Extract the (x, y) coordinate from the center of the cell holding the provided text.  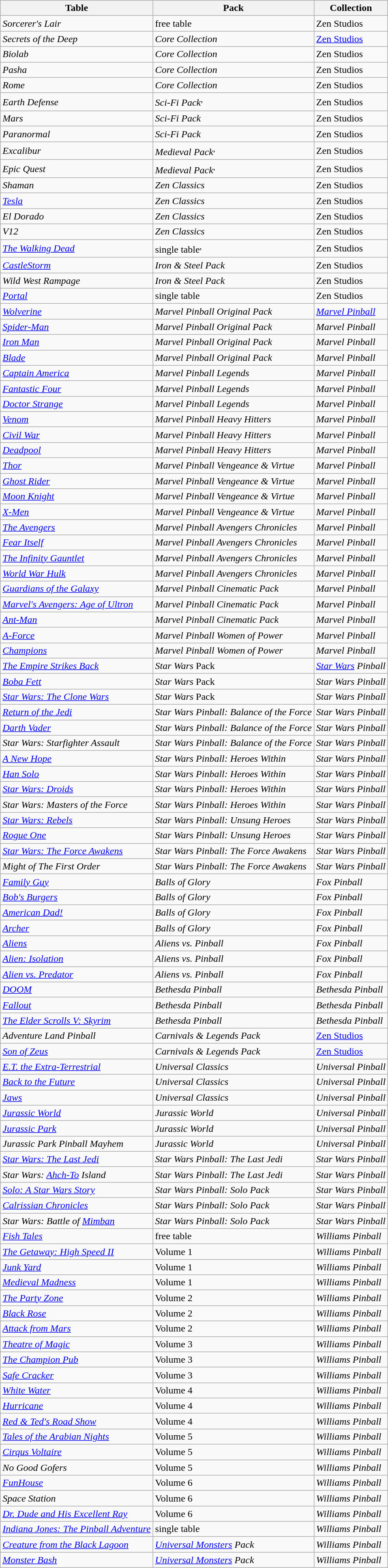
Champions (77, 650)
Sorcerer's Lair (77, 23)
Son of Zeus (77, 1051)
Han Solo (77, 774)
Star Wars: The Force Awakens (77, 851)
Star Wars: Ahch-To Island (77, 1174)
Safe Cracker (77, 1375)
Pack (234, 8)
Solo: A Star Wars Story (77, 1190)
The Getaway: High Speed II (77, 1252)
Jaws (77, 1097)
World War Hulk (77, 573)
A-Force (77, 635)
Rogue One (77, 835)
Paranormal (77, 134)
Epic Quest (77, 168)
Adventure Land Pinball (77, 1036)
Star Wars: The Last Jedi (77, 1159)
Dr. Dude and His Excellent Ray (77, 1514)
Star Wars: Masters of the Force (77, 805)
Thor (77, 466)
FunHouse (77, 1483)
Captain America (77, 373)
Table (77, 8)
Tales of the Arabian Nights (77, 1436)
Wild West Rampage (77, 281)
E.T. the Extra-Terrestrial (77, 1067)
DOOM (77, 990)
Biolab (77, 54)
Creature from the Black Lagoon (77, 1545)
Indiana Jones: The Pinball Adventure (77, 1529)
The Champion Pub (77, 1359)
Doctor Strange (77, 404)
Red & Ted's Road Show (77, 1421)
V12 (77, 232)
Theatre of Magic (77, 1344)
Junk Yard (77, 1267)
Deadpool (77, 450)
Rome (77, 85)
Boba Fett (77, 681)
Pasha (77, 70)
Darth Vader (77, 728)
The Empire Strikes Back (77, 666)
No Good Gofers (77, 1468)
X-Men (77, 512)
Cirqus Voltaire (77, 1452)
Excalibur (77, 151)
Fear Itself (77, 543)
Fantastic Four (77, 388)
Fish Tales (77, 1236)
Star Wars: Rebels (77, 820)
Might of The First Order (77, 866)
The Infinity Gauntlet (77, 558)
Collection (351, 8)
Tesla (77, 201)
Spider-Man (77, 327)
Jurassic Park (77, 1128)
Attack from Mars (77, 1329)
El Dorado (77, 216)
Iron Man (77, 342)
The Elder Scrolls V: Skyrim (77, 1020)
Wolverine (77, 311)
Aliens (77, 943)
Star Wars: The Clone Wars (77, 697)
single table, (234, 249)
CastleStorm (77, 265)
Calrissian Chronicles (77, 1206)
Moon Knight (77, 496)
The Avengers (77, 527)
Space Station (77, 1498)
Alien: Isolation (77, 959)
Earth Defense (77, 102)
The Party Zone (77, 1298)
Ghost Rider (77, 481)
Blade (77, 358)
Marvel's Avengers: Age of Ultron (77, 604)
Family Guy (77, 882)
Archer (77, 928)
Sci-Fi Pack, (234, 102)
Bob's Burgers (77, 897)
Jurassic Park Pinball Mayhem (77, 1144)
Mars (77, 119)
American Dad! (77, 912)
Secrets of the Deep (77, 39)
Star Wars: Droids (77, 789)
Guardians of the Galaxy (77, 589)
Shaman (77, 185)
Star Wars: Starfighter Assault (77, 743)
Monster Bash (77, 1560)
Black Rose (77, 1313)
White Water (77, 1390)
Civil War (77, 435)
Medieval Madness (77, 1283)
Star Wars: Battle of Mimban (77, 1221)
Portal (77, 296)
The Walking Dead (77, 249)
Fallout (77, 1005)
Return of the Jedi (77, 712)
Alien vs. Predator (77, 974)
Venom (77, 419)
A New Hope (77, 758)
Ant-Man (77, 620)
Hurricane (77, 1406)
Back to the Future (77, 1082)
